Identify which cell holds the provided text, then report its (X, Y) central coordinate. 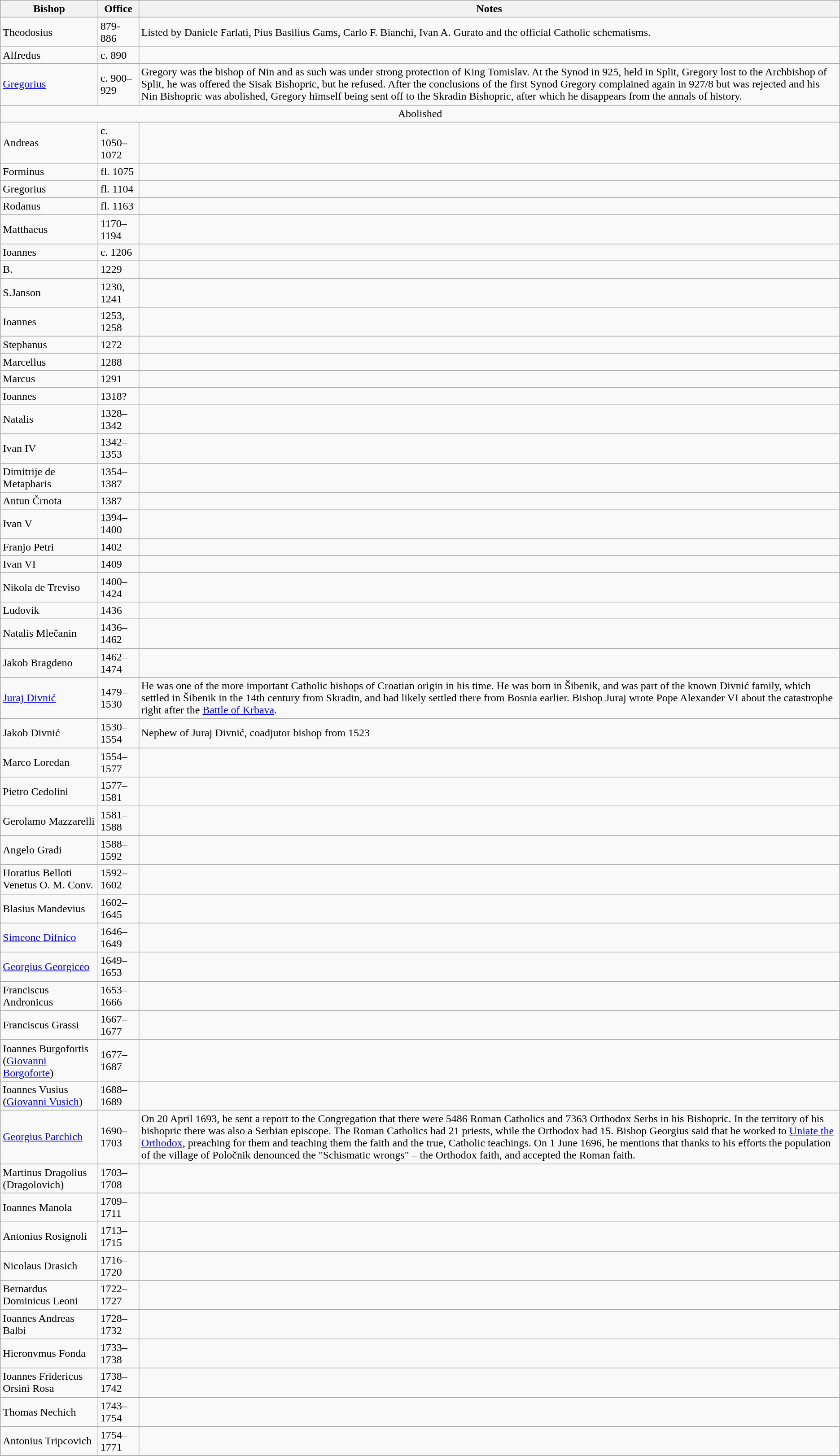
Ioannes Fridericus Orsini Rosa (49, 1383)
1328–1342 (118, 419)
Nikola de Treviso (49, 587)
c. 1206 (118, 252)
1436–1462 (118, 634)
Thomas Nechich (49, 1412)
Ioannes Vusius (Giovanni Vusich) (49, 1096)
1402 (118, 547)
1709–1711 (118, 1208)
Marcus (49, 379)
Andreas (49, 143)
Bishop (49, 9)
Ioannes Burgofortis (Giovanni Borgoforte) (49, 1060)
Alfredus (49, 55)
Nicolaus Drasich (49, 1266)
1667–1677 (118, 1025)
Stephanus (49, 345)
1400–1424 (118, 587)
1394–1400 (118, 524)
Marcellus (49, 362)
Theodosius (49, 32)
1288 (118, 362)
Juraj Divnić (49, 698)
Jakob Bragdeno (49, 662)
1754–1771 (118, 1441)
Ivan VI (49, 564)
1646–1649 (118, 938)
1733–1738 (118, 1353)
1602–1645 (118, 908)
Simeone Difnico (49, 938)
1738–1742 (118, 1383)
Martinus Dragolius (Dragolovich) (49, 1178)
Hieronvmus Fonda (49, 1353)
1592–1602 (118, 879)
1409 (118, 564)
fl. 1104 (118, 189)
1291 (118, 379)
Ivan IV (49, 449)
Ioannes Andreas Balbi (49, 1325)
Jakob Divnić (49, 733)
Office (118, 9)
Dimitrije de Metapharis (49, 477)
Georgius Parchich (49, 1137)
Marco Loredan (49, 763)
Natalis Mlečanin (49, 634)
1690–1703 (118, 1137)
Franjo Petri (49, 547)
Ivan V (49, 524)
1170–1194 (118, 229)
Ioannes Manola (49, 1208)
1649–1653 (118, 966)
Antonius Tripcovich (49, 1441)
1688–1689 (118, 1096)
1677–1687 (118, 1060)
1530–1554 (118, 733)
1713–1715 (118, 1237)
879-886 (118, 32)
c. 900–929 (118, 84)
Franciscus Andronicus (49, 996)
c. 890 (118, 55)
B. (49, 269)
Gerolamo Mazzarelli (49, 821)
fl. 1163 (118, 206)
1436 (118, 610)
1354–1387 (118, 477)
Matthaeus (49, 229)
1318? (118, 396)
1253, 1258 (118, 322)
Listed by Daniele Farlati, Pius Basilius Gams, Carlo F. Bianchi, Ivan A. Gurato and the official Catholic schematisms. (489, 32)
1554–1577 (118, 763)
1230, 1241 (118, 293)
1703–1708 (118, 1178)
1479–1530 (118, 698)
Franciscus Grassi (49, 1025)
1743–1754 (118, 1412)
1716–1720 (118, 1266)
1272 (118, 345)
Rodanus (49, 206)
1581–1588 (118, 821)
Georgius Georgiceo (49, 966)
1577–1581 (118, 791)
S.Janson (49, 293)
Antonius Rosignoli (49, 1237)
Pietro Cedolini (49, 791)
fl. 1075 (118, 172)
Forminus (49, 172)
1588–1592 (118, 850)
Abolished (420, 114)
Natalis (49, 419)
1462–1474 (118, 662)
Angelo Gradi (49, 850)
1728–1732 (118, 1325)
Horatius Belloti Venetus O. M. Conv. (49, 879)
1722–1727 (118, 1295)
c. 1050–1072 (118, 143)
1653–1666 (118, 996)
1387 (118, 501)
Bernardus Dominicus Leoni (49, 1295)
Nephew of Juraj Divnić, coadjutor bishop from 1523 (489, 733)
Notes (489, 9)
1229 (118, 269)
1342–1353 (118, 449)
Antun Črnota (49, 501)
Blasius Mandevius (49, 908)
Ludovik (49, 610)
